Pinpoint the cell where the given text exists, returning its (X, Y) midpoint coordinate. 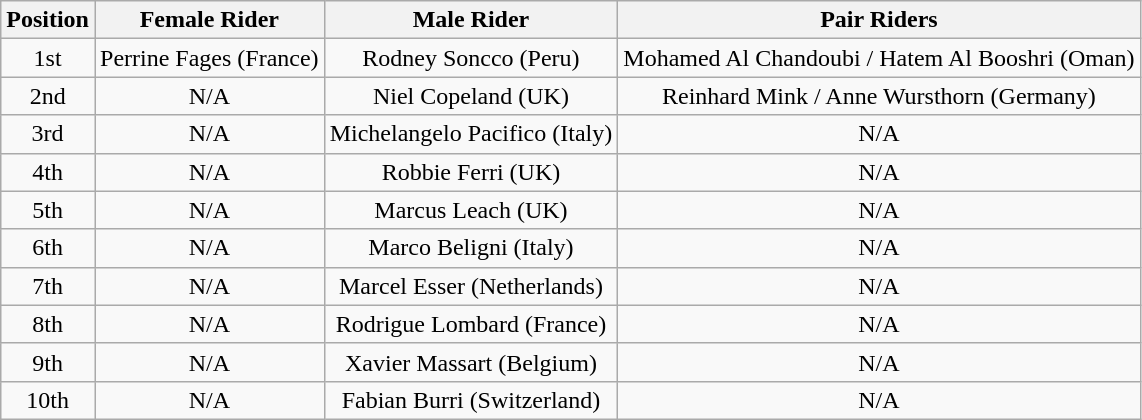
3rd (48, 134)
Rodney Soncco (Peru) (471, 58)
Robbie Ferri (UK) (471, 172)
8th (48, 324)
Perrine Fages (France) (209, 58)
Female Rider (209, 20)
Marco Beligni (Italy) (471, 248)
Male Rider (471, 20)
Reinhard Mink / Anne Wursthorn (Germany) (879, 96)
9th (48, 362)
Pair Riders (879, 20)
Mohamed Al Chandoubi / Hatem Al Booshri (Oman) (879, 58)
10th (48, 400)
Position (48, 20)
Fabian Burri (Switzerland) (471, 400)
Rodrigue Lombard (France) (471, 324)
6th (48, 248)
4th (48, 172)
7th (48, 286)
Marcus Leach (UK) (471, 210)
Marcel Esser (Netherlands) (471, 286)
1st (48, 58)
5th (48, 210)
Niel Copeland (UK) (471, 96)
Xavier Massart (Belgium) (471, 362)
Michelangelo Pacifico (Italy) (471, 134)
2nd (48, 96)
